Output the [x, y] coordinate of the center of the cell containing the given text.  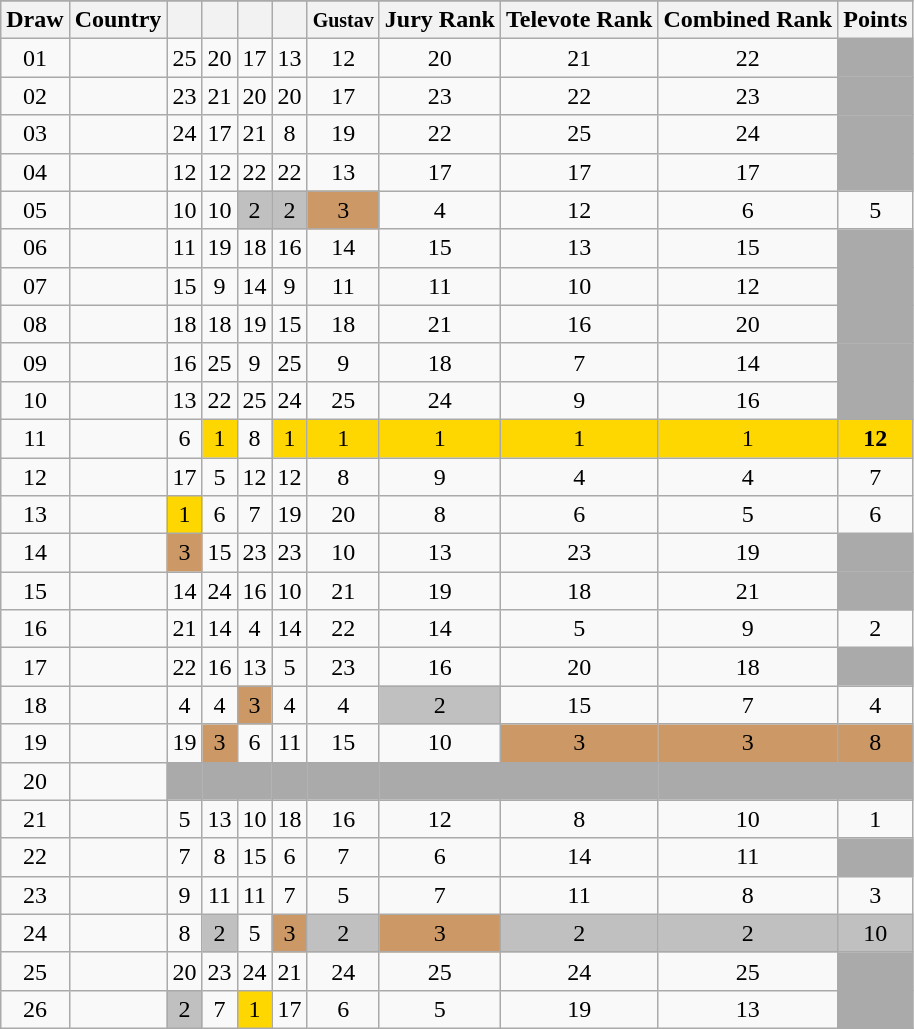
Points [876, 20]
26 [35, 1009]
07 [35, 286]
Country [118, 20]
06 [35, 248]
03 [35, 134]
Jury Rank [440, 20]
Gustav [343, 20]
05 [35, 210]
Televote Rank [579, 20]
01 [35, 58]
02 [35, 96]
08 [35, 324]
04 [35, 172]
Combined Rank [748, 20]
Draw [35, 20]
09 [35, 362]
